Return the [X, Y] coordinate for the center point of the cell that contains the specified text.  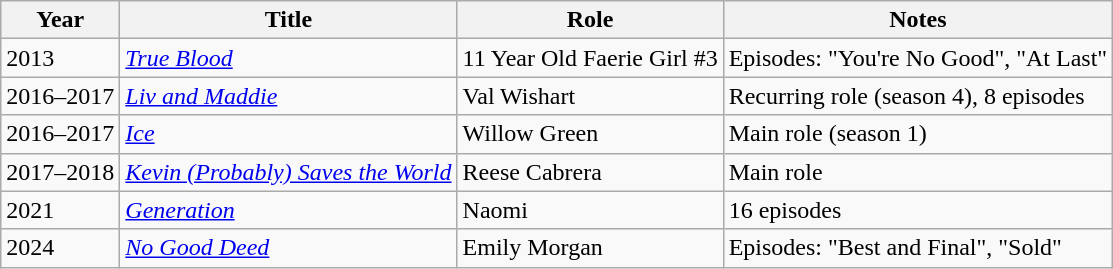
Main role [918, 172]
No Good Deed [288, 248]
Role [590, 20]
Emily Morgan [590, 248]
Recurring role (season 4), 8 episodes [918, 96]
2021 [60, 210]
Generation [288, 210]
2024 [60, 248]
Ice [288, 134]
Main role (season 1) [918, 134]
11 Year Old Faerie Girl #3 [590, 58]
Notes [918, 20]
Naomi [590, 210]
16 episodes [918, 210]
Val Wishart [590, 96]
Episodes: "You're No Good", "At Last" [918, 58]
Kevin (Probably) Saves the World [288, 172]
Episodes: "Best and Final", "Sold" [918, 248]
Liv and Maddie [288, 96]
Title [288, 20]
Reese Cabrera [590, 172]
True Blood [288, 58]
Willow Green [590, 134]
2013 [60, 58]
Year [60, 20]
2017–2018 [60, 172]
